Return (X, Y) of the center of cell containing provided text 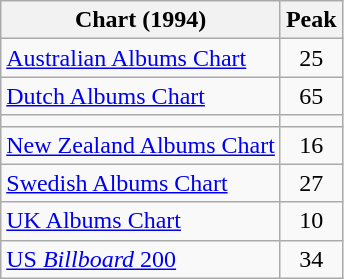
Australian Albums Chart (141, 58)
UK Albums Chart (141, 221)
10 (311, 221)
Dutch Albums Chart (141, 96)
65 (311, 96)
Chart (1994) (141, 20)
27 (311, 183)
25 (311, 58)
US Billboard 200 (141, 259)
16 (311, 145)
34 (311, 259)
New Zealand Albums Chart (141, 145)
Peak (311, 20)
Swedish Albums Chart (141, 183)
